Locate the cell with the specified text and output its (X, Y) center coordinate. 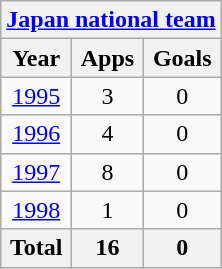
1995 (36, 96)
16 (108, 248)
Year (36, 58)
1997 (36, 172)
Apps (108, 58)
1996 (36, 134)
4 (108, 134)
Total (36, 248)
1 (108, 210)
Goals (182, 58)
3 (108, 96)
1998 (36, 210)
Japan national team (111, 20)
8 (108, 172)
